Scan for the cell matching the given text and deliver its [X, Y] coordinate at center. 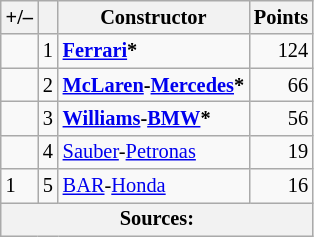
Constructor [154, 17]
5 [48, 186]
2 [48, 85]
BAR-Honda [154, 186]
+/– [20, 17]
124 [281, 51]
3 [48, 118]
56 [281, 118]
McLaren-Mercedes* [154, 85]
19 [281, 152]
4 [48, 152]
Williams-BMW* [154, 118]
66 [281, 85]
Sauber-Petronas [154, 152]
16 [281, 186]
Points [281, 17]
Ferrari* [154, 51]
Sources: [157, 219]
